Search for the cell housing the specified text and yield its [X, Y] center coordinate. 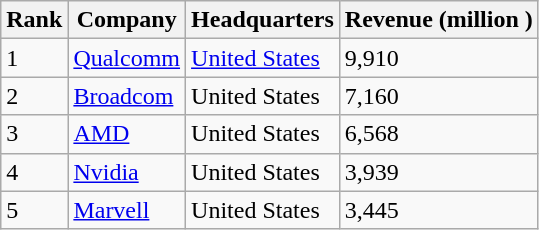
5 [34, 210]
6,568 [438, 134]
Company [127, 20]
Nvidia [127, 172]
Qualcomm [127, 58]
3,445 [438, 210]
Revenue (million ) [438, 20]
9,910 [438, 58]
3 [34, 134]
3,939 [438, 172]
1 [34, 58]
Marvell [127, 210]
7,160 [438, 96]
2 [34, 96]
Headquarters [263, 20]
Rank [34, 20]
AMD [127, 134]
4 [34, 172]
Broadcom [127, 96]
